Scan for the cell matching the given text and deliver its [X, Y] coordinate at center. 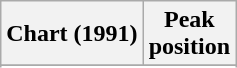
Peakposition [189, 34]
Chart (1991) [72, 34]
